Find where the given text appears and provide that cell's center as (X, Y) coordinate. 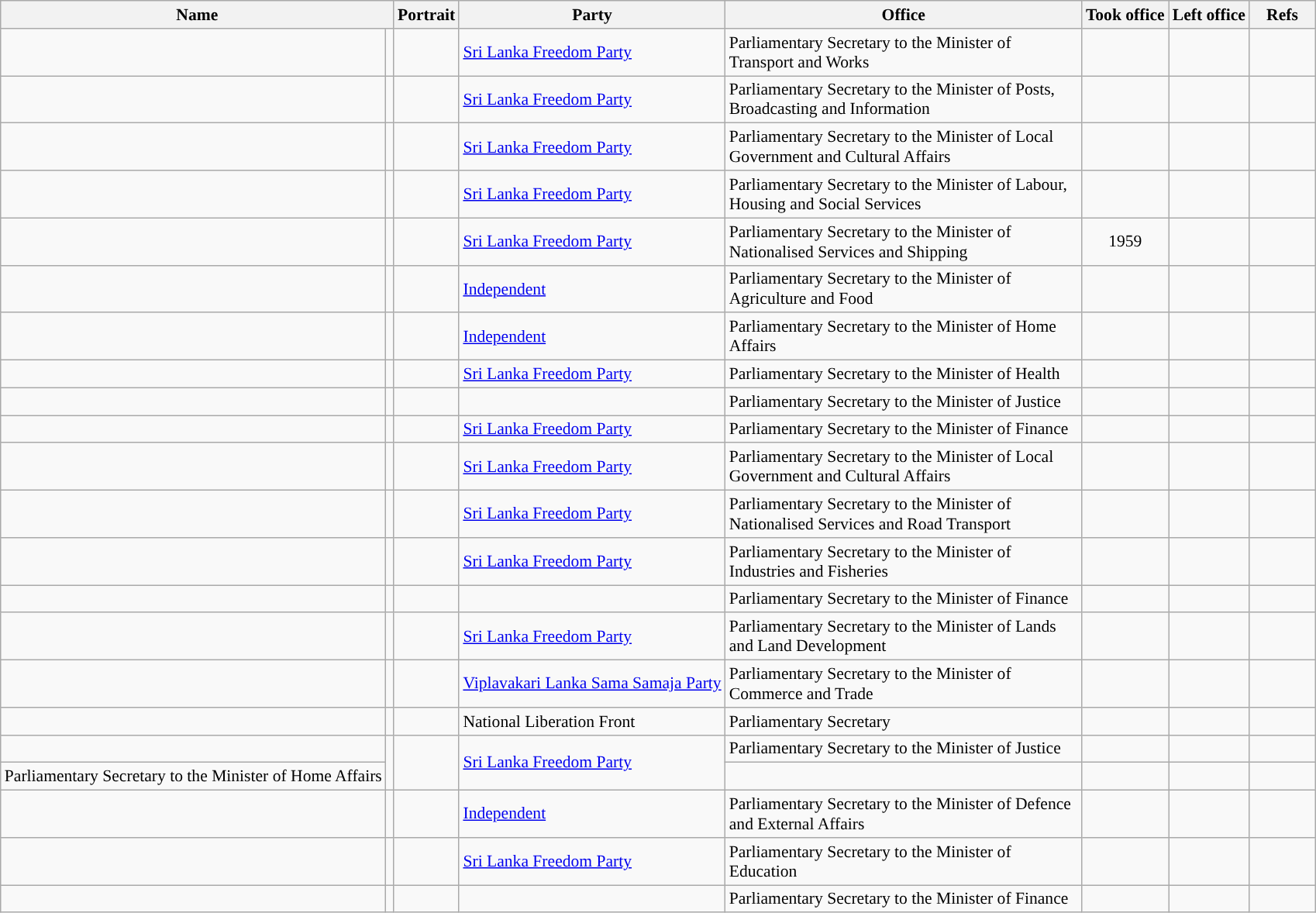
Name (197, 15)
Parliamentary Secretary (904, 722)
Parliamentary Secretary to the Minister of Defence and External Affairs (904, 814)
Parliamentary Secretary to the Minister of Education (904, 862)
Party (592, 15)
Parliamentary Secretary to the Minister of Nationalised Services and Road Transport (904, 515)
Parliamentary Secretary to the Minister of Lands and Land Development (904, 637)
Parliamentary Secretary to the Minister of Posts, Broadcasting and Information (904, 99)
National Liberation Front (592, 722)
Parliamentary Secretary to the Minister of Commerce and Trade (904, 684)
Parliamentary Secretary to the Minister of Industries and Fisheries (904, 561)
Parliamentary Secretary to the Minister of Labour, Housing and Social Services (904, 194)
Took office (1125, 15)
Left office (1209, 15)
Parliamentary Secretary to the Minister of Health (904, 374)
Portrait (426, 15)
Viplavakari Lanka Sama Samaja Party (592, 684)
Parliamentary Secretary to the Minister of Nationalised Services and Shipping (904, 242)
Office (904, 15)
Parliamentary Secretary to the Minister of Transport and Works (904, 53)
1959 (1125, 242)
Refs (1282, 15)
Parliamentary Secretary to the Minister of Agriculture and Food (904, 288)
